Output the [X, Y] coordinate of the center of the cell containing the given text.  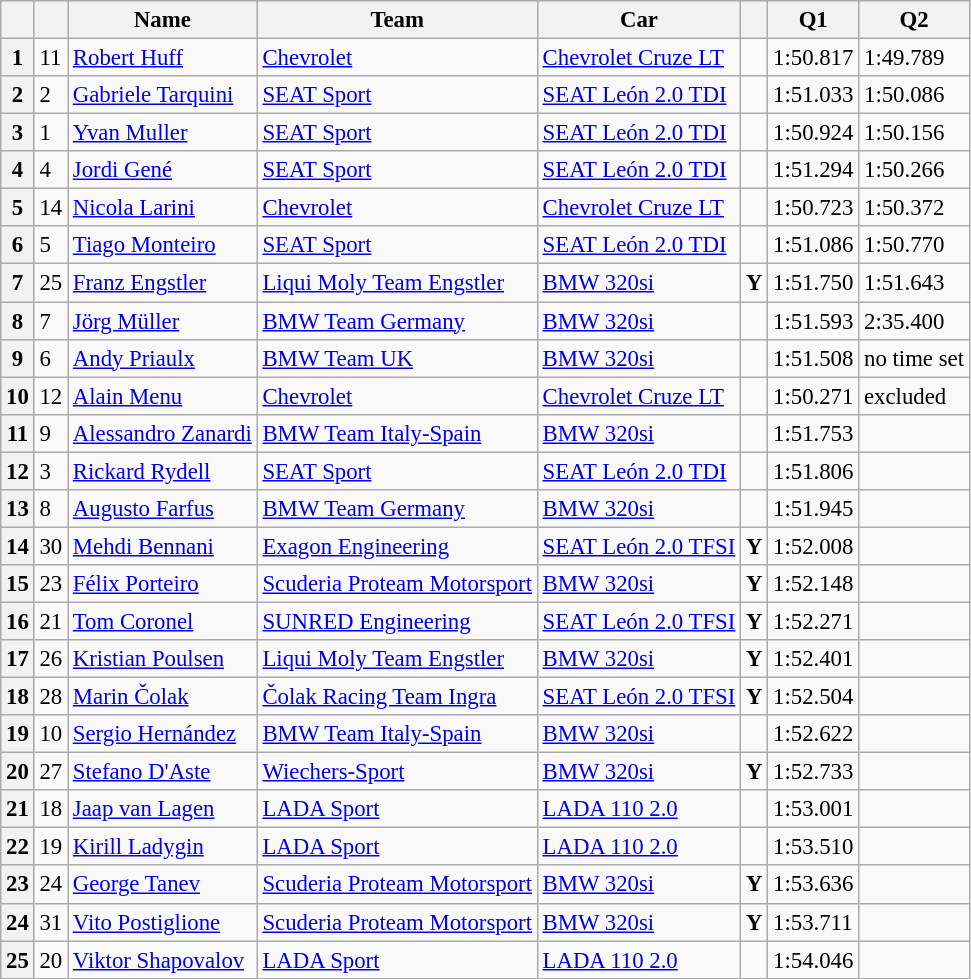
Stefano D'Aste [163, 772]
Tiago Monteiro [163, 245]
1:51.753 [814, 433]
1:50.271 [814, 396]
1:52.401 [814, 659]
1:51.945 [814, 509]
1:53.510 [814, 847]
Franz Engstler [163, 283]
Mehdi Bennani [163, 546]
1:52.504 [814, 697]
1:50.770 [914, 245]
Andy Priaulx [163, 358]
13 [18, 509]
26 [50, 659]
1:52.622 [814, 734]
1:51.593 [814, 321]
Robert Huff [163, 58]
1:53.001 [814, 809]
1:49.789 [914, 58]
1:51.806 [814, 471]
1:50.266 [914, 170]
1:51.294 [814, 170]
Kirill Ladygin [163, 847]
1:51.086 [814, 245]
Vito Postiglione [163, 922]
Car [638, 20]
excluded [914, 396]
Q1 [814, 20]
Sergio Hernández [163, 734]
1:53.636 [814, 885]
1:53.711 [814, 922]
1:50.723 [814, 208]
1:50.924 [814, 133]
1:52.008 [814, 546]
Nicola Larini [163, 208]
Gabriele Tarquini [163, 95]
Jordi Gené [163, 170]
SUNRED Engineering [397, 621]
Jörg Müller [163, 321]
Čolak Racing Team Ingra [397, 697]
George Tanev [163, 885]
1:52.733 [814, 772]
17 [18, 659]
31 [50, 922]
30 [50, 546]
1:50.156 [914, 133]
Félix Porteiro [163, 584]
Exagon Engineering [397, 546]
Viktor Shapovalov [163, 960]
Name [163, 20]
1:51.643 [914, 283]
Wiechers-Sport [397, 772]
2:35.400 [914, 321]
27 [50, 772]
Q2 [914, 20]
Rickard Rydell [163, 471]
Alessandro Zanardi [163, 433]
1:52.271 [814, 621]
Augusto Farfus [163, 509]
1:51.033 [814, 95]
no time set [914, 358]
Jaap van Lagen [163, 809]
Kristian Poulsen [163, 659]
1:50.086 [914, 95]
BMW Team UK [397, 358]
22 [18, 847]
1:50.372 [914, 208]
Yvan Muller [163, 133]
1:51.508 [814, 358]
Alain Menu [163, 396]
1:51.750 [814, 283]
1:54.046 [814, 960]
Marin Čolak [163, 697]
1:52.148 [814, 584]
1:50.817 [814, 58]
Team [397, 20]
28 [50, 697]
16 [18, 621]
Tom Coronel [163, 621]
15 [18, 584]
